Return (X, Y) of the center of cell containing provided text 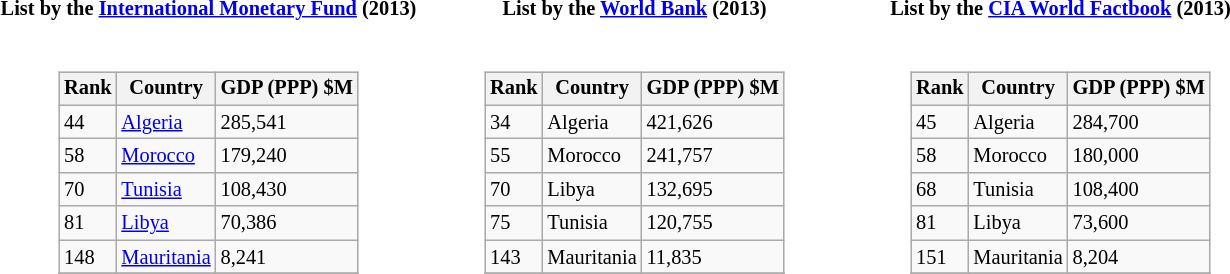
143 (514, 257)
68 (940, 190)
55 (514, 156)
11,835 (713, 257)
179,240 (287, 156)
132,695 (713, 190)
151 (940, 257)
8,204 (1139, 257)
285,541 (287, 122)
241,757 (713, 156)
180,000 (1139, 156)
421,626 (713, 122)
284,700 (1139, 122)
148 (88, 257)
70,386 (287, 223)
120,755 (713, 223)
108,400 (1139, 190)
8,241 (287, 257)
73,600 (1139, 223)
34 (514, 122)
44 (88, 122)
108,430 (287, 190)
45 (940, 122)
75 (514, 223)
